Return the (x, y) coordinate for the center point of the cell that contains the specified text.  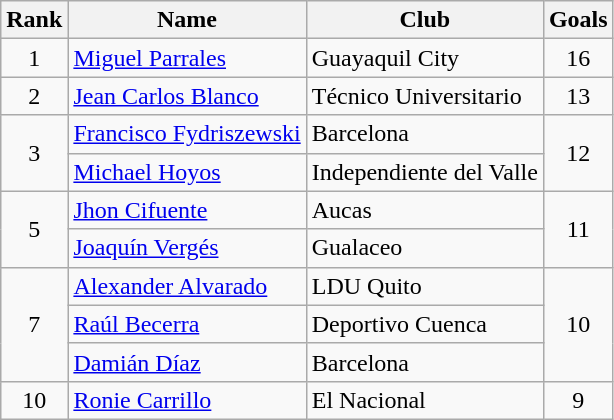
9 (578, 400)
Jean Carlos Blanco (187, 96)
Joaquín Vergés (187, 248)
1 (34, 58)
16 (578, 58)
Name (187, 20)
El Nacional (424, 400)
2 (34, 96)
13 (578, 96)
Deportivo Cuenca (424, 324)
Técnico Universitario (424, 96)
11 (578, 229)
Ronie Carrillo (187, 400)
7 (34, 324)
12 (578, 153)
Francisco Fydriszewski (187, 134)
Goals (578, 20)
Miguel Parrales (187, 58)
3 (34, 153)
5 (34, 229)
Michael Hoyos (187, 172)
Alexander Alvarado (187, 286)
Raúl Becerra (187, 324)
LDU Quito (424, 286)
Club (424, 20)
Aucas (424, 210)
Guayaquil City (424, 58)
Jhon Cifuente (187, 210)
Gualaceo (424, 248)
Damián Díaz (187, 362)
Rank (34, 20)
Independiente del Valle (424, 172)
